Detect which cell encompasses the target text, then output its (X, Y) center coordinate. 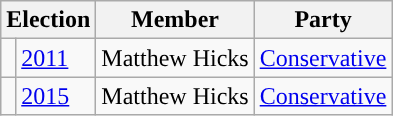
Election (48, 20)
Party (323, 20)
Member (175, 20)
2011 (56, 58)
2015 (56, 96)
